Determine the (x, y) coordinate at the center of the cell enclosing the given text.  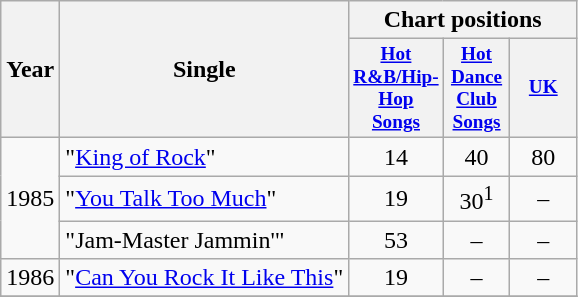
UK (544, 88)
"Can You Rock It Like This" (204, 278)
80 (544, 157)
40 (476, 157)
Year (30, 70)
"You Talk Too Much" (204, 198)
Hot R&B/Hip-Hop Songs (396, 88)
"King of Rock" (204, 157)
Hot Dance Club Songs (476, 88)
1985 (30, 198)
1986 (30, 278)
"Jam-Master Jammin'" (204, 240)
Chart positions (463, 20)
301 (476, 198)
53 (396, 240)
Single (204, 70)
14 (396, 157)
